For the text-containing cell, return its midpoint in [X, Y] coordinate format. 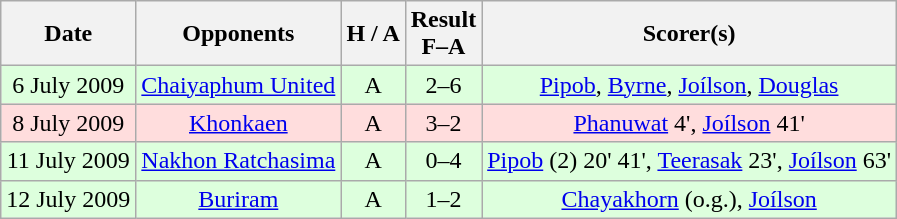
0–4 [443, 161]
6 July 2009 [68, 85]
Date [68, 34]
Chaiyaphum United [238, 85]
H / A [373, 34]
3–2 [443, 123]
ResultF–A [443, 34]
1–2 [443, 199]
Opponents [238, 34]
8 July 2009 [68, 123]
Chayakhorn (o.g.), Joílson [690, 199]
Khonkaen [238, 123]
Pipob, Byrne, Joílson, Douglas [690, 85]
Nakhon Ratchasima [238, 161]
12 July 2009 [68, 199]
Phanuwat 4', Joílson 41' [690, 123]
Scorer(s) [690, 34]
2–6 [443, 85]
Pipob (2) 20' 41', Teerasak 23', Joílson 63' [690, 161]
11 July 2009 [68, 161]
Buriram [238, 199]
